Find where the given text appears and provide that cell's center as (x, y) coordinate. 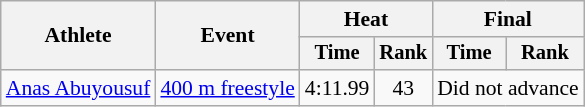
Anas Abuyousuf (78, 88)
Heat (366, 19)
43 (403, 88)
400 m freestyle (227, 88)
Event (227, 36)
Athlete (78, 36)
Final (508, 19)
4:11.99 (338, 88)
Did not advance (508, 88)
